For the text-containing cell, return its midpoint in [X, Y] coordinate format. 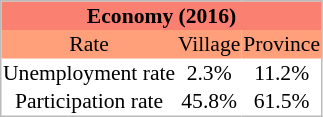
Economy (2016) [162, 16]
Participation rate [89, 102]
Unemployment rate [89, 72]
11.2% [282, 72]
2.3% [210, 72]
Village [210, 44]
61.5% [282, 102]
Province [282, 44]
45.8% [210, 102]
Rate [89, 44]
